Extract the [X, Y] coordinate from the center of the cell holding the provided text.  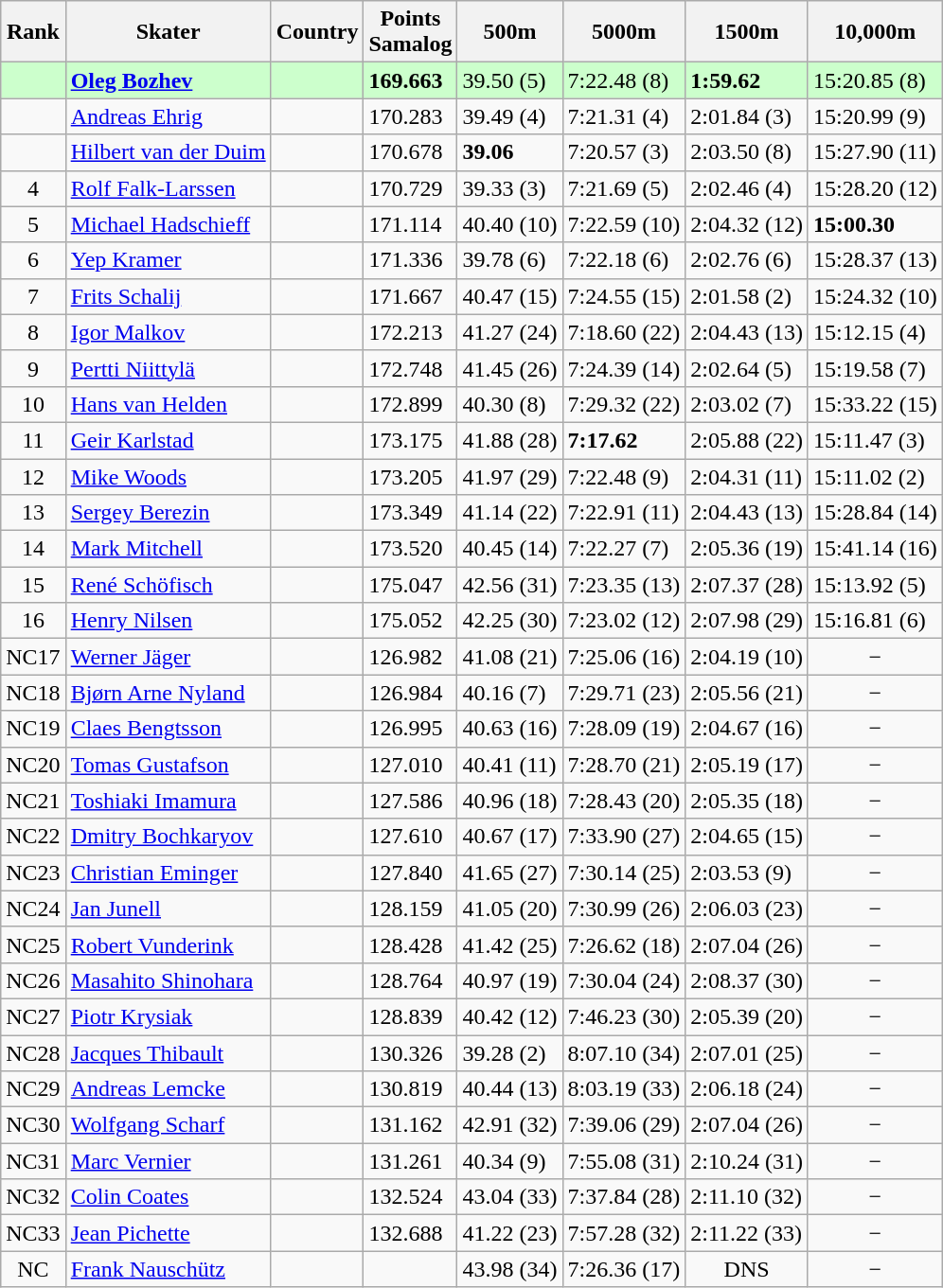
170.283 [411, 116]
7:29.32 (22) [624, 404]
128.839 [411, 1016]
40.45 (14) [509, 549]
14 [33, 549]
7:25.06 (16) [624, 657]
Jean Pichette [169, 1233]
7:26.62 (18) [624, 944]
41.42 (25) [509, 944]
2:07.01 (25) [747, 1053]
41.27 (24) [509, 332]
40.34 (9) [509, 1161]
2:07.98 (29) [747, 621]
42.25 (30) [509, 621]
Yep Kramer [169, 260]
2:03.53 (9) [747, 873]
2:06.03 (23) [747, 909]
NC25 [33, 944]
15:20.85 (8) [875, 80]
175.047 [411, 585]
42.91 (32) [509, 1125]
2:06.18 (24) [747, 1089]
NC17 [33, 657]
126.982 [411, 657]
Geir Karlstad [169, 440]
7:46.23 (30) [624, 1016]
7:20.57 (3) [624, 152]
2:07.37 (28) [747, 585]
Country [317, 32]
41.08 (21) [509, 657]
1:59.62 [747, 80]
41.88 (28) [509, 440]
5000m [624, 32]
7:28.70 (21) [624, 765]
500m [509, 32]
Tomas Gustafson [169, 765]
40.30 (8) [509, 404]
15:13.92 (5) [875, 585]
Frits Schalij [169, 296]
5 [33, 224]
171.667 [411, 296]
10,000m [875, 32]
173.349 [411, 513]
NC24 [33, 909]
128.428 [411, 944]
15:28.37 (13) [875, 260]
Masahito Shinohara [169, 980]
NC27 [33, 1016]
40.40 (10) [509, 224]
7:29.71 (23) [624, 693]
NC31 [33, 1161]
7:55.08 (31) [624, 1161]
41.14 (22) [509, 513]
7:22.18 (6) [624, 260]
4 [33, 188]
8:07.10 (34) [624, 1053]
Michael Hadschieff [169, 224]
41.45 (26) [509, 368]
NC [33, 1269]
40.97 (19) [509, 980]
2:05.19 (17) [747, 765]
Piotr Krysiak [169, 1016]
Robert Vunderink [169, 944]
NC28 [33, 1053]
2:11.22 (33) [747, 1233]
16 [33, 621]
132.524 [411, 1197]
171.336 [411, 260]
NC18 [33, 693]
7:28.09 (19) [624, 729]
Pertti Niittylä [169, 368]
Frank Nauschütz [169, 1269]
2:05.36 (19) [747, 549]
7:24.39 (14) [624, 368]
170.729 [411, 188]
15:00.30 [875, 224]
Henry Nilsen [169, 621]
15:19.58 (7) [875, 368]
42.56 (31) [509, 585]
7:30.04 (24) [624, 980]
NC29 [33, 1089]
2:03.50 (8) [747, 152]
41.97 (29) [509, 476]
39.78 (6) [509, 260]
40.63 (16) [509, 729]
7:30.99 (26) [624, 909]
7:28.43 (20) [624, 801]
7:24.55 (15) [624, 296]
12 [33, 476]
127.010 [411, 765]
2:04.31 (11) [747, 476]
2:02.76 (6) [747, 260]
128.159 [411, 909]
173.520 [411, 549]
2:08.37 (30) [747, 980]
175.052 [411, 621]
7:39.06 (29) [624, 1125]
Marc Vernier [169, 1161]
15:41.14 (16) [875, 549]
39.33 (3) [509, 188]
Hans van Helden [169, 404]
Toshiaki Imamura [169, 801]
2:02.46 (4) [747, 188]
NC21 [33, 801]
NC23 [33, 873]
41.65 (27) [509, 873]
Christian Eminger [169, 873]
15:28.20 (12) [875, 188]
2:04.67 (16) [747, 729]
2:02.64 (5) [747, 368]
126.995 [411, 729]
40.47 (15) [509, 296]
7:22.91 (11) [624, 513]
2:05.56 (21) [747, 693]
Werner Jäger [169, 657]
43.04 (33) [509, 1197]
173.205 [411, 476]
7 [33, 296]
1500m [747, 32]
Dmitry Bochkaryov [169, 837]
126.984 [411, 693]
Jan Junell [169, 909]
2:05.88 (22) [747, 440]
40.42 (12) [509, 1016]
39.49 (4) [509, 116]
2:05.39 (20) [747, 1016]
130.326 [411, 1053]
39.06 [509, 152]
NC19 [33, 729]
Sergey Berezin [169, 513]
2:04.19 (10) [747, 657]
7:17.62 [624, 440]
15:16.81 (6) [875, 621]
Colin Coates [169, 1197]
NC30 [33, 1125]
170.678 [411, 152]
2:01.58 (2) [747, 296]
7:23.35 (13) [624, 585]
Andreas Ehrig [169, 116]
127.586 [411, 801]
6 [33, 260]
173.175 [411, 440]
René Schöfisch [169, 585]
9 [33, 368]
7:22.59 (10) [624, 224]
41.05 (20) [509, 909]
8:03.19 (33) [624, 1089]
Skater [169, 32]
43.98 (34) [509, 1269]
132.688 [411, 1233]
7:26.36 (17) [624, 1269]
NC32 [33, 1197]
7:22.48 (9) [624, 476]
NC26 [33, 980]
7:22.48 (8) [624, 80]
7:30.14 (25) [624, 873]
Points Samalog [411, 32]
7:18.60 (22) [624, 332]
Wolfgang Scharf [169, 1125]
40.16 (7) [509, 693]
Oleg Bozhev [169, 80]
11 [33, 440]
169.663 [411, 80]
8 [33, 332]
40.96 (18) [509, 801]
15 [33, 585]
7:21.31 (4) [624, 116]
127.840 [411, 873]
2:04.32 (12) [747, 224]
15:33.22 (15) [875, 404]
7:21.69 (5) [624, 188]
40.41 (11) [509, 765]
NC22 [33, 837]
7:22.27 (7) [624, 549]
13 [33, 513]
7:57.28 (32) [624, 1233]
2:05.35 (18) [747, 801]
131.162 [411, 1125]
172.213 [411, 332]
127.610 [411, 837]
172.748 [411, 368]
15:20.99 (9) [875, 116]
Andreas Lemcke [169, 1089]
172.899 [411, 404]
7:33.90 (27) [624, 837]
39.28 (2) [509, 1053]
7:23.02 (12) [624, 621]
130.819 [411, 1089]
171.114 [411, 224]
128.764 [411, 980]
15:12.15 (4) [875, 332]
2:04.65 (15) [747, 837]
Jacques Thibault [169, 1053]
40.67 (17) [509, 837]
Mark Mitchell [169, 549]
7:37.84 (28) [624, 1197]
Rank [33, 32]
Rolf Falk-Larssen [169, 188]
131.261 [411, 1161]
NC33 [33, 1233]
39.50 (5) [509, 80]
2:03.02 (7) [747, 404]
41.22 (23) [509, 1233]
Claes Bengtsson [169, 729]
2:10.24 (31) [747, 1161]
2:11.10 (32) [747, 1197]
15:11.02 (2) [875, 476]
40.44 (13) [509, 1089]
DNS [747, 1269]
15:27.90 (11) [875, 152]
Bjørn Arne Nyland [169, 693]
Hilbert van der Duim [169, 152]
10 [33, 404]
15:28.84 (14) [875, 513]
NC20 [33, 765]
2:01.84 (3) [747, 116]
Mike Woods [169, 476]
15:11.47 (3) [875, 440]
15:24.32 (10) [875, 296]
Igor Malkov [169, 332]
